Extract the [x, y] coordinate from the center of the cell holding the provided text.  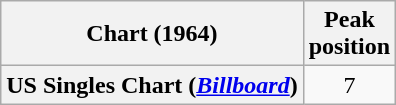
7 [349, 85]
Chart (1964) [152, 34]
US Singles Chart (Billboard) [152, 85]
Peak position [349, 34]
